Identify which cell holds the provided text, then report its (X, Y) central coordinate. 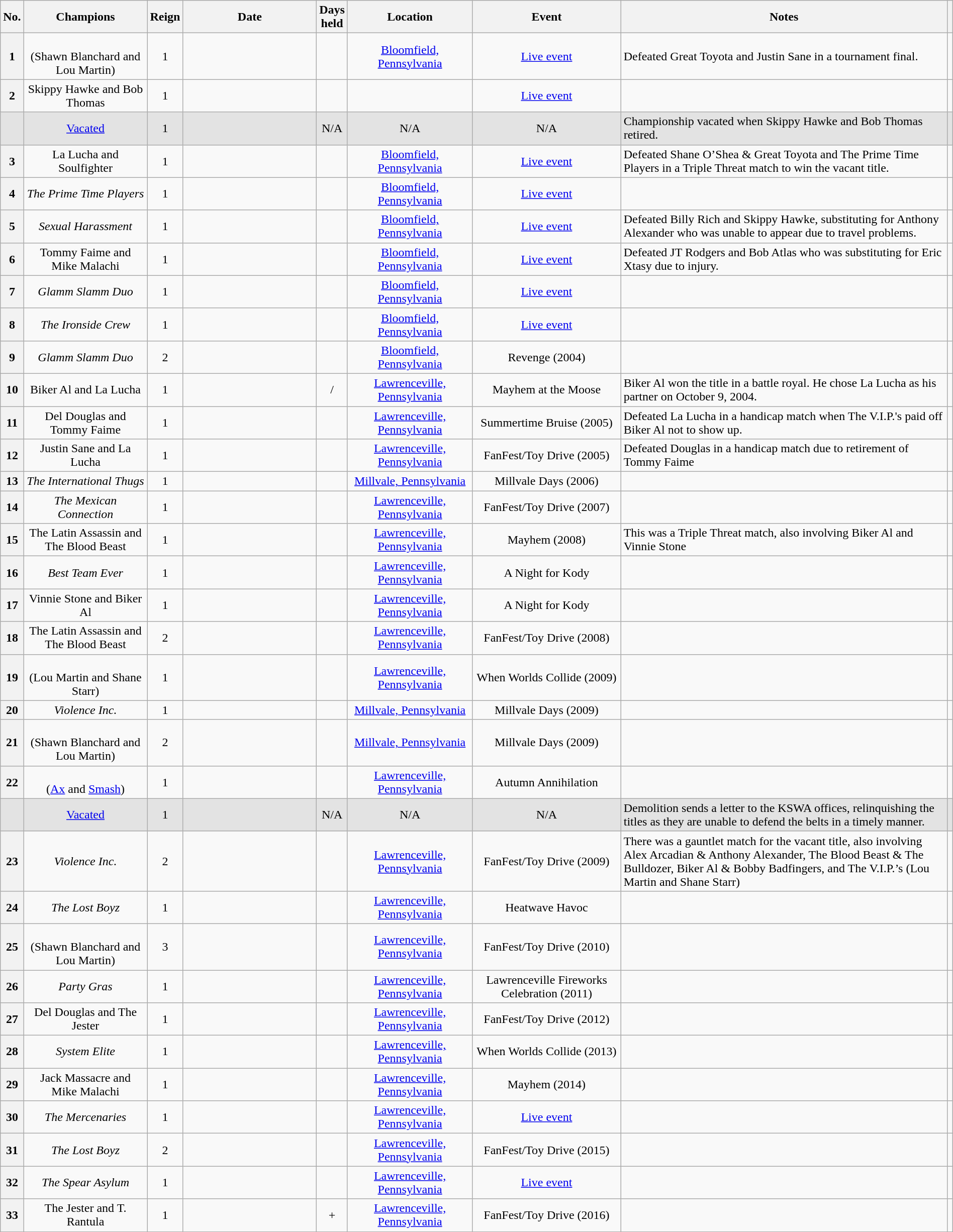
19 (12, 677)
FanFest/Toy Drive (2015) (547, 1150)
Summertime Bruise (2005) (547, 422)
17 (12, 605)
FanFest/Toy Drive (2005) (547, 455)
Lawrenceville Fireworks Celebration (2011) (547, 986)
Defeated Great Toyota and Justin Sane in a tournament final. (784, 56)
29 (12, 1084)
Tommy Faime and Mike Malachi (85, 259)
(Ax and Smash) (85, 782)
FanFest/Toy Drive (2009) (547, 861)
Location (410, 17)
Date (250, 17)
27 (12, 1019)
Skippy Hawke and Bob Thomas (85, 95)
Defeated Shane O’Shea & Great Toyota and The Prime Time Players in a Triple Threat match to win the vacant title. (784, 161)
No. (12, 17)
20 (12, 710)
21 (12, 743)
Mayhem (2008) (547, 540)
Defeated Douglas in a handicap match due to retirement of Tommy Faime (784, 455)
5 (12, 226)
13 (12, 481)
Mayhem at the Moose (547, 390)
Championship vacated when Skippy Hawke and Bob Thomas retired. (784, 129)
Jack Massacre and Mike Malachi (85, 1084)
Del Douglas and The Jester (85, 1019)
18 (12, 638)
Best Team Ever (85, 573)
22 (12, 782)
The Spear Asylum (85, 1183)
Sexual Harassment (85, 226)
Biker Al won the title in a battle royal. He chose La Lucha as his partner on October 9, 2004. (784, 390)
When Worlds Collide (2013) (547, 1052)
14 (12, 507)
The Jester and T. Rantula (85, 1215)
The Prime Time Players (85, 194)
FanFest/Toy Drive (2010) (547, 947)
Reign (165, 17)
Del Douglas and Tommy Faime (85, 422)
23 (12, 861)
When Worlds Collide (2009) (547, 677)
The Ironside Crew (85, 325)
FanFest/Toy Drive (2012) (547, 1019)
Heatwave Havoc (547, 907)
11 (12, 422)
System Elite (85, 1052)
Champions (85, 17)
Party Gras (85, 986)
La Lucha and Soulfighter (85, 161)
This was a Triple Threat match, also involving Biker Al and Vinnie Stone (784, 540)
12 (12, 455)
26 (12, 986)
Notes (784, 17)
The Mercenaries (85, 1117)
24 (12, 907)
Days held (332, 17)
Biker Al and La Lucha (85, 390)
10 (12, 390)
15 (12, 540)
7 (12, 291)
25 (12, 947)
/ (332, 390)
(Lou Martin and Shane Starr) (85, 677)
Defeated JT Rodgers and Bob Atlas who was substituting for Eric Xtasy due to injury. (784, 259)
FanFest/Toy Drive (2008) (547, 638)
FanFest/Toy Drive (2007) (547, 507)
28 (12, 1052)
Defeated Billy Rich and Skippy Hawke, substituting for Anthony Alexander who was unable to appear due to travel problems. (784, 226)
4 (12, 194)
The International Thugs (85, 481)
The Mexican Connection (85, 507)
Mayhem (2014) (547, 1084)
Event (547, 17)
Demolition sends a letter to the KSWA offices, relinquishing the titles as they are unable to defend the belts in a timely manner. (784, 815)
FanFest/Toy Drive (2016) (547, 1215)
Justin Sane and La Lucha (85, 455)
6 (12, 259)
31 (12, 1150)
30 (12, 1117)
16 (12, 573)
Defeated La Lucha in a handicap match when The V.I.P.'s paid off Biker Al not to show up. (784, 422)
9 (12, 357)
+ (332, 1215)
32 (12, 1183)
Millvale Days (2006) (547, 481)
Vinnie Stone and Biker Al (85, 605)
Revenge (2004) (547, 357)
33 (12, 1215)
8 (12, 325)
Autumn Annihilation (547, 782)
